Provide the (X, Y) coordinate of the cell's center where the given text is located.  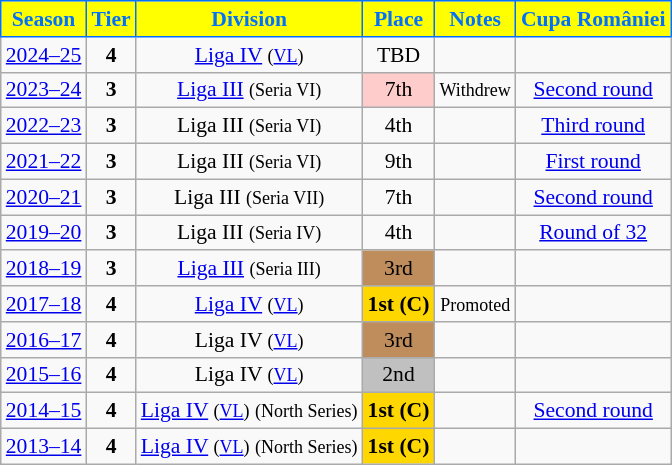
2nd (399, 375)
Notes (474, 19)
2018–19 (44, 269)
Tier (110, 19)
2014–15 (44, 411)
2023–24 (44, 90)
2020–21 (44, 197)
TBD (399, 55)
2017–18 (44, 304)
Liga III (Seria VII) (250, 197)
Liga III (Seria IV) (250, 233)
Division (250, 19)
Season (44, 19)
9th (399, 162)
2016–17 (44, 340)
2019–20 (44, 233)
Round of 32 (594, 233)
2013–14 (44, 447)
Promoted (474, 304)
2022–23 (44, 126)
2024–25 (44, 55)
Liga III (Seria III) (250, 269)
First round (594, 162)
Cupa României (594, 19)
2015–16 (44, 375)
2021–22 (44, 162)
Withdrew (474, 90)
Third round (594, 126)
Place (399, 19)
